Locate the cell with the specified text and output its (X, Y) center coordinate. 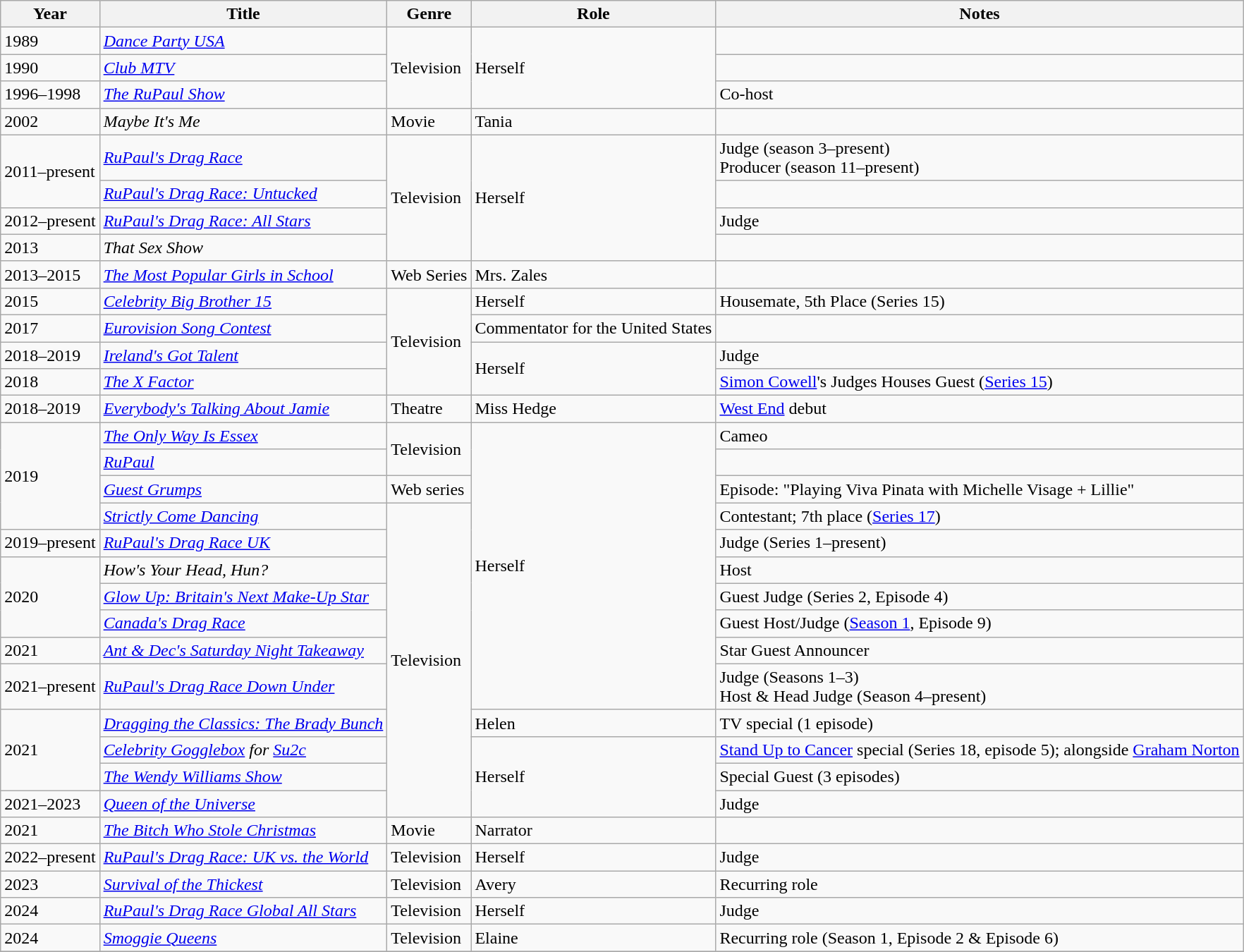
RuPaul's Drag Race Down Under (243, 687)
2015 (50, 301)
The X Factor (243, 382)
Glow Up: Britain's Next Make-Up Star (243, 597)
2019 (50, 476)
Title (243, 14)
Tania (594, 121)
2017 (50, 328)
Role (594, 14)
Queen of the Universe (243, 803)
2019–present (50, 543)
Recurring role (Season 1, Episode 2 & Episode 6) (980, 938)
Commentator for the United States (594, 328)
2021–2023 (50, 803)
Eurovision Song Contest (243, 328)
1996–1998 (50, 94)
Co-host (980, 94)
Notes (980, 14)
RuPaul's Drag Race Global All Stars (243, 911)
1990 (50, 68)
Avery (594, 884)
Host (980, 570)
RuPaul's Drag Race: UK vs. the World (243, 858)
Stand Up to Cancer special (Series 18, episode 5); alongside Graham Norton (980, 750)
2023 (50, 884)
Recurring role (980, 884)
2021–present (50, 687)
RuPaul's Drag Race (243, 158)
Guest Grumps (243, 489)
Celebrity Big Brother 15 (243, 301)
Mrs. Zales (594, 274)
2020 (50, 597)
Elaine (594, 938)
How's Your Head, Hun? (243, 570)
The Bitch Who Stole Christmas (243, 831)
Web series (429, 489)
Special Guest (3 episodes) (980, 776)
2002 (50, 121)
2013 (50, 248)
Theatre (429, 409)
Year (50, 14)
Episode: "Playing Viva Pinata with Michelle Visage + Lillie" (980, 489)
RuPaul's Drag Race: Untucked (243, 194)
The Most Popular Girls in School (243, 274)
Maybe It's Me (243, 121)
2018 (50, 382)
The RuPaul Show (243, 94)
Guest Host/Judge (Season 1, Episode 9) (980, 623)
Ant & Dec's Saturday Night Takeaway (243, 650)
2011–present (50, 171)
Club MTV (243, 68)
Web Series (429, 274)
Housemate, 5th Place (Series 15) (980, 301)
Judge (Seasons 1–3)Host & Head Judge (Season 4–present) (980, 687)
Genre (429, 14)
RuPaul's Drag Race: All Stars (243, 221)
That Sex Show (243, 248)
2022–present (50, 858)
Miss Hedge (594, 409)
Canada's Drag Race (243, 623)
Ireland's Got Talent (243, 355)
Dragging the Classics: The Brady Bunch (243, 723)
RuPaul (243, 463)
2013–2015 (50, 274)
Helen (594, 723)
TV special (1 episode) (980, 723)
Star Guest Announcer (980, 650)
West End debut (980, 409)
Survival of the Thickest (243, 884)
The Wendy Williams Show (243, 776)
RuPaul's Drag Race UK (243, 543)
Dance Party USA (243, 41)
Guest Judge (Series 2, Episode 4) (980, 597)
Contestant; 7th place (Series 17) (980, 516)
Narrator (594, 831)
Everybody's Talking About Jamie (243, 409)
Judge (season 3–present) Producer (season 11–present) (980, 158)
Cameo (980, 436)
Smoggie Queens (243, 938)
1989 (50, 41)
Strictly Come Dancing (243, 516)
Judge (Series 1–present) (980, 543)
Simon Cowell's Judges Houses Guest (Series 15) (980, 382)
2012–present (50, 221)
Celebrity Gogglebox for Su2c (243, 750)
The Only Way Is Essex (243, 436)
